Identify which cell holds the provided text, then report its [x, y] central coordinate. 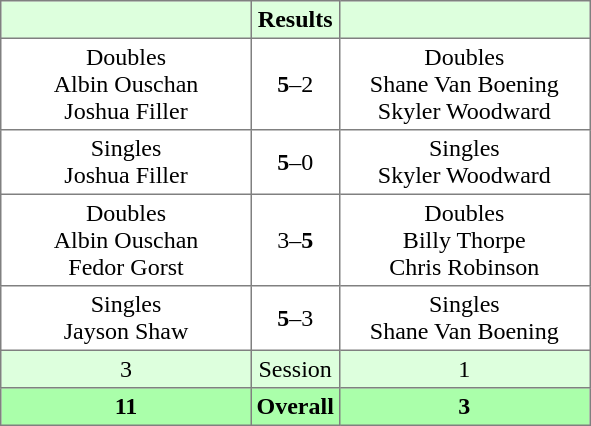
SinglesShane Van Boening [464, 318]
5–0 [295, 162]
DoublesAlbin OuschanJoshua Filler [126, 84]
11 [126, 407]
Overall [295, 407]
DoublesAlbin OuschanFedor Gorst [126, 240]
DoublesShane Van BoeningSkyler Woodward [464, 84]
DoublesBilly ThorpeChris Robinson [464, 240]
SinglesSkyler Woodward [464, 162]
3–5 [295, 240]
5–2 [295, 84]
5–3 [295, 318]
Results [295, 20]
SinglesJoshua Filler [126, 162]
Session [295, 369]
SinglesJayson Shaw [126, 318]
1 [464, 369]
